Return the [x, y] coordinate for the center point of the cell that contains the specified text.  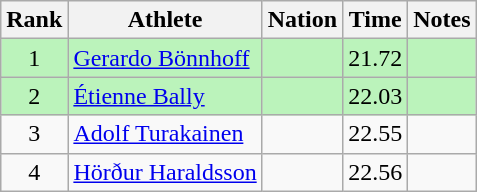
Hörður Haraldsson [165, 172]
2 [34, 96]
4 [34, 172]
22.03 [376, 96]
Rank [34, 20]
Time [376, 20]
Adolf Turakainen [165, 134]
Athlete [165, 20]
Étienne Bally [165, 96]
1 [34, 58]
3 [34, 134]
22.55 [376, 134]
Notes [442, 20]
21.72 [376, 58]
Nation [302, 20]
22.56 [376, 172]
Gerardo Bönnhoff [165, 58]
